Detect which cell encompasses the target text, then output its (X, Y) center coordinate. 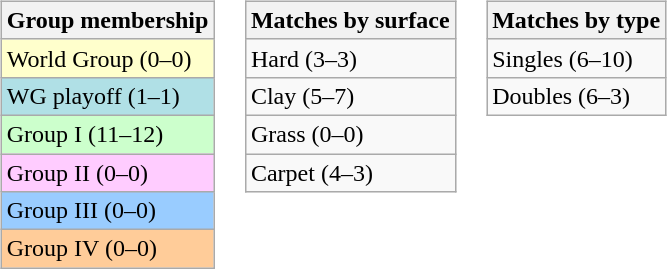
Group membership (108, 20)
Group IV (0–0) (108, 249)
Group I (11–12) (108, 134)
Group II (0–0) (108, 173)
Doubles (6–3) (576, 96)
Clay (5–7) (350, 96)
Singles (6–10) (576, 58)
Hard (3–3) (350, 58)
Carpet (4–3) (350, 173)
Matches by surface (350, 20)
World Group (0–0) (108, 58)
Group III (0–0) (108, 211)
Matches by type (576, 20)
WG playoff (1–1) (108, 96)
Grass (0–0) (350, 134)
